Locate the cell with the specified text and output its [x, y] center coordinate. 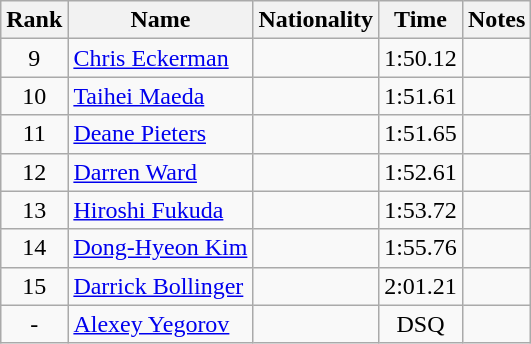
Hiroshi Fukuda [160, 210]
Rank [34, 20]
15 [34, 286]
Deane Pieters [160, 134]
12 [34, 172]
Notes [496, 20]
Nationality [316, 20]
Time [421, 20]
1:52.61 [421, 172]
1:53.72 [421, 210]
Darrick Bollinger [160, 286]
Chris Eckerman [160, 58]
14 [34, 248]
1:51.65 [421, 134]
Taihei Maeda [160, 96]
2:01.21 [421, 286]
10 [34, 96]
1:55.76 [421, 248]
13 [34, 210]
Darren Ward [160, 172]
- [34, 324]
11 [34, 134]
Name [160, 20]
Alexey Yegorov [160, 324]
Dong-Hyeon Kim [160, 248]
DSQ [421, 324]
9 [34, 58]
1:50.12 [421, 58]
1:51.61 [421, 96]
